Return [x, y] of the center of cell containing provided text 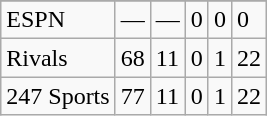
Rivals [58, 58]
68 [132, 58]
247 Sports [58, 96]
77 [132, 96]
ESPN [58, 20]
